Determine the (X, Y) coordinate at the center of the cell enclosing the given text.  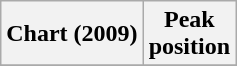
Peakposition (189, 34)
Chart (2009) (72, 34)
